Search for the cell housing the specified text and yield its [x, y] center coordinate. 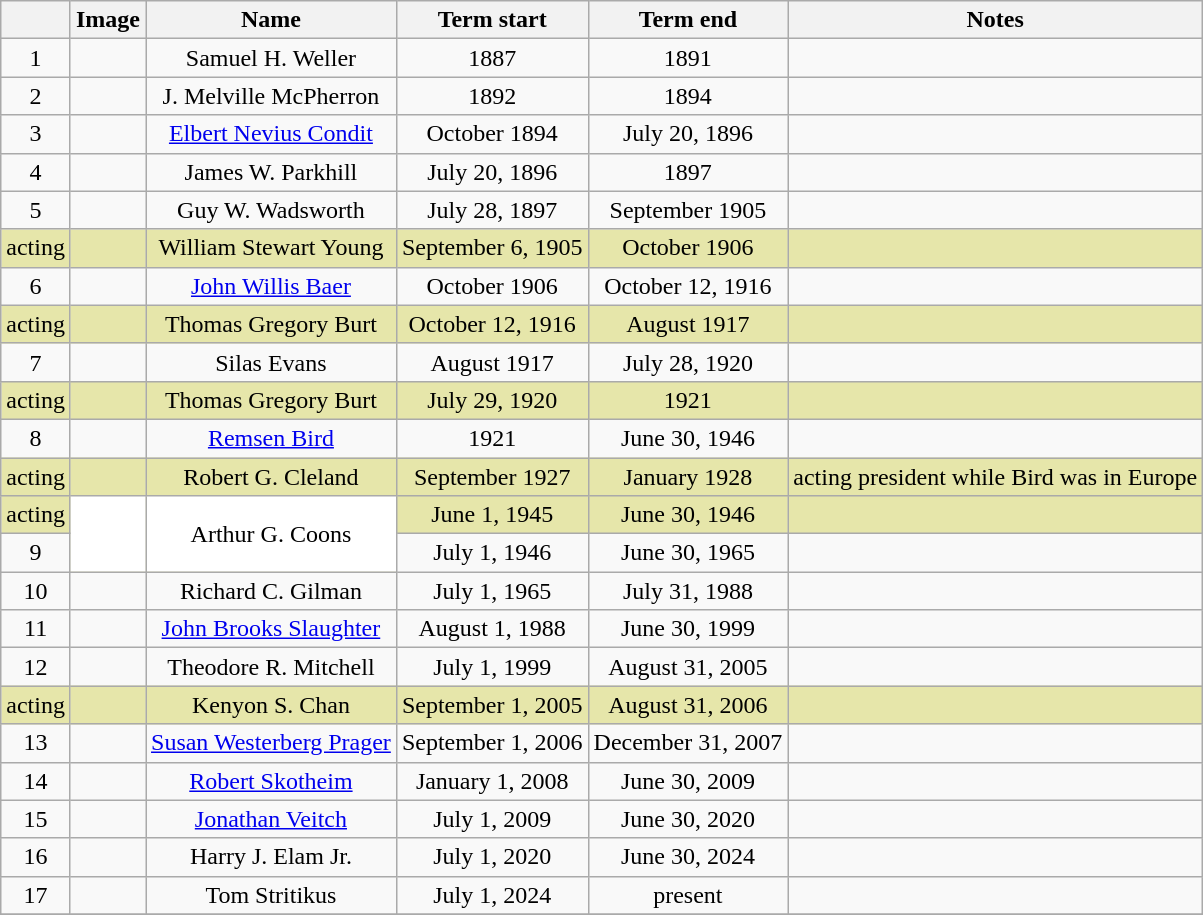
1892 [492, 96]
1891 [688, 58]
Jonathan Veitch [272, 819]
John Brooks Slaughter [272, 629]
July 28, 1920 [688, 362]
July 1, 1999 [492, 667]
Remsen Bird [272, 438]
Notes [996, 20]
Guy W. Wadsworth [272, 210]
June 30, 2009 [688, 781]
June 1, 1945 [492, 515]
13 [36, 743]
July 31, 1988 [688, 591]
1894 [688, 96]
Term start [492, 20]
Tom Stritikus [272, 895]
8 [36, 438]
6 [36, 286]
Theodore R. Mitchell [272, 667]
5 [36, 210]
James W. Parkhill [272, 172]
September 1, 2006 [492, 743]
Samuel H. Weller [272, 58]
January 1, 2008 [492, 781]
January 1928 [688, 477]
2 [36, 96]
Name [272, 20]
October 1894 [492, 134]
Robert Skotheim [272, 781]
September 1, 2005 [492, 705]
4 [36, 172]
William Stewart Young [272, 248]
12 [36, 667]
7 [36, 362]
Richard C. Gilman [272, 591]
July 1, 1946 [492, 553]
15 [36, 819]
July 1, 1965 [492, 591]
Silas Evans [272, 362]
June 30, 1965 [688, 553]
August 31, 2006 [688, 705]
September 1927 [492, 477]
December 31, 2007 [688, 743]
9 [36, 553]
1897 [688, 172]
17 [36, 895]
3 [36, 134]
J. Melville McPherron [272, 96]
present [688, 895]
August 31, 2005 [688, 667]
Kenyon S. Chan [272, 705]
July 28, 1897 [492, 210]
Arthur G. Coons [272, 534]
John Willis Baer [272, 286]
16 [36, 857]
Susan Westerberg Prager [272, 743]
July 29, 1920 [492, 400]
August 1, 1988 [492, 629]
10 [36, 591]
September 1905 [688, 210]
July 1, 2020 [492, 857]
1 [36, 58]
Image [108, 20]
Elbert Nevius Condit [272, 134]
September 6, 1905 [492, 248]
1887 [492, 58]
July 1, 2024 [492, 895]
June 30, 1999 [688, 629]
14 [36, 781]
Harry J. Elam Jr. [272, 857]
11 [36, 629]
Term end [688, 20]
June 30, 2020 [688, 819]
July 1, 2009 [492, 819]
Robert G. Cleland [272, 477]
acting president while Bird was in Europe [996, 477]
June 30, 2024 [688, 857]
